For the text-containing cell, return its midpoint in (X, Y) coordinate format. 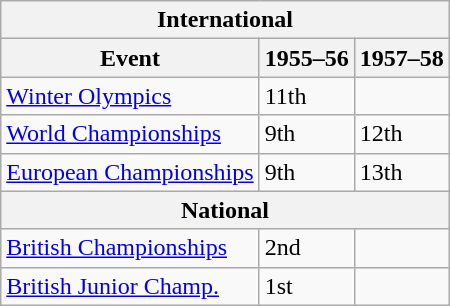
1st (306, 286)
National (225, 210)
11th (306, 96)
World Championships (130, 134)
13th (402, 172)
12th (402, 134)
1957–58 (402, 58)
1955–56 (306, 58)
International (225, 20)
Event (130, 58)
Winter Olympics (130, 96)
British Junior Champ. (130, 286)
British Championships (130, 248)
2nd (306, 248)
European Championships (130, 172)
